From the cell containing the given text, extract its center point as [x, y] coordinate. 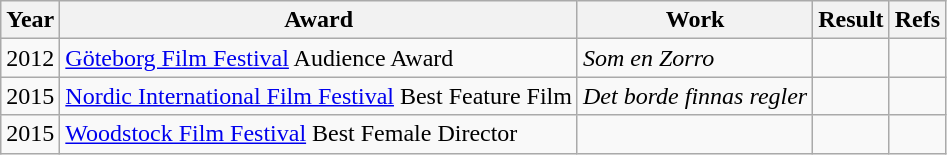
Year [30, 20]
Som en Zorro [694, 58]
2012 [30, 58]
Det borde finnas regler [694, 96]
Award [319, 20]
Refs [917, 20]
Nordic International Film Festival Best Feature Film [319, 96]
Woodstock Film Festival Best Female Director [319, 134]
Göteborg Film Festival Audience Award [319, 58]
Result [851, 20]
Work [694, 20]
